For the text-containing cell, return its midpoint in [x, y] coordinate format. 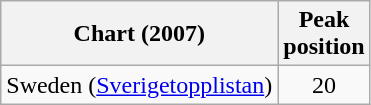
20 [324, 85]
Sweden (Sverigetopplistan) [140, 85]
Peakposition [324, 34]
Chart (2007) [140, 34]
